Return (X, Y) of the center of cell containing provided text 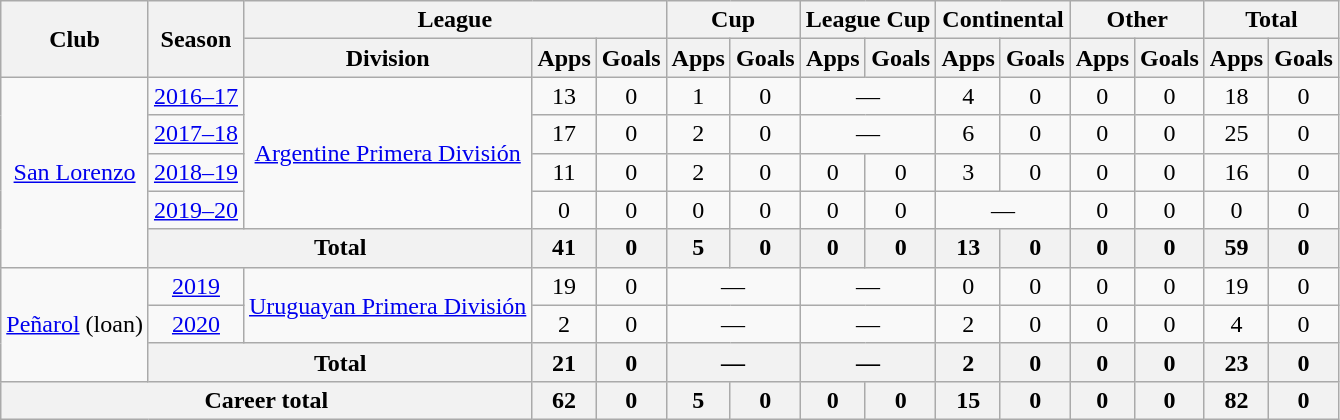
23 (1236, 362)
Other (1137, 20)
Division (387, 58)
Continental (1003, 20)
Argentine Primera División (387, 153)
San Lorenzo (75, 172)
11 (564, 172)
16 (1236, 172)
2019 (196, 286)
League (454, 20)
Club (75, 39)
2016–17 (196, 96)
62 (564, 400)
Cup (733, 20)
15 (968, 400)
21 (564, 362)
Peñarol (loan) (75, 324)
2017–18 (196, 134)
2018–19 (196, 172)
Uruguayan Primera División (387, 305)
League Cup (868, 20)
1 (698, 96)
17 (564, 134)
41 (564, 248)
2019–20 (196, 210)
2020 (196, 324)
18 (1236, 96)
82 (1236, 400)
3 (968, 172)
59 (1236, 248)
6 (968, 134)
25 (1236, 134)
Career total (266, 400)
Season (196, 39)
